Return [X, Y] of the center of cell containing provided text 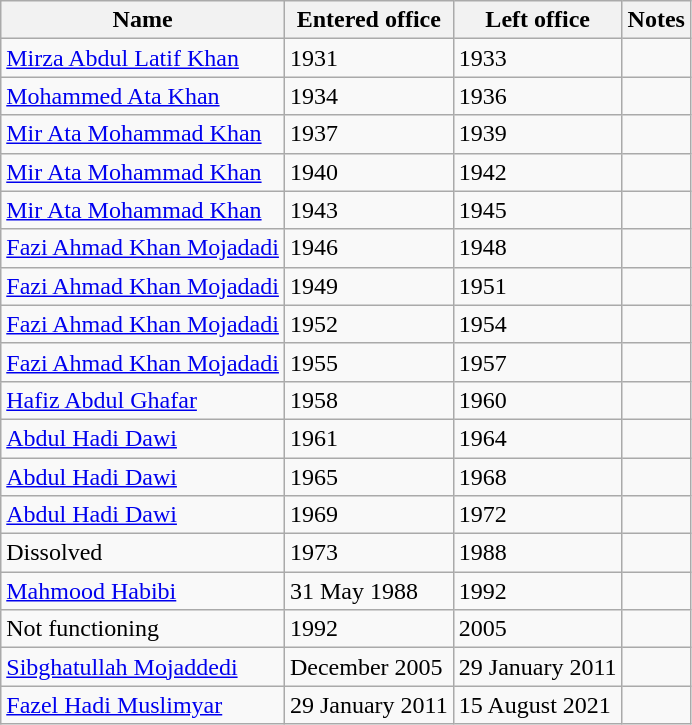
15 August 2021 [538, 705]
2005 [538, 629]
Mirza Abdul Latif Khan [143, 58]
1988 [538, 553]
Sibghatullah Mojaddedi [143, 667]
1943 [368, 210]
1972 [538, 515]
1937 [368, 134]
1973 [368, 553]
1957 [538, 362]
1960 [538, 400]
1931 [368, 58]
1951 [538, 286]
1936 [538, 96]
1952 [368, 324]
1933 [538, 58]
Left office [538, 20]
1934 [368, 96]
1939 [538, 134]
Dissolved [143, 553]
Entered office [368, 20]
1958 [368, 400]
Mohammed Ata Khan [143, 96]
1968 [538, 477]
Not functioning [143, 629]
1946 [368, 248]
1965 [368, 477]
1940 [368, 172]
31 May 1988 [368, 591]
1961 [368, 438]
Notes [656, 20]
December 2005 [368, 667]
Hafiz Abdul Ghafar [143, 400]
1964 [538, 438]
1949 [368, 286]
Name [143, 20]
Mahmood Habibi [143, 591]
Fazel Hadi Muslimyar [143, 705]
1969 [368, 515]
1955 [368, 362]
1942 [538, 172]
1954 [538, 324]
1948 [538, 248]
1945 [538, 210]
